Output the [X, Y] coordinate of the center of the cell containing the given text.  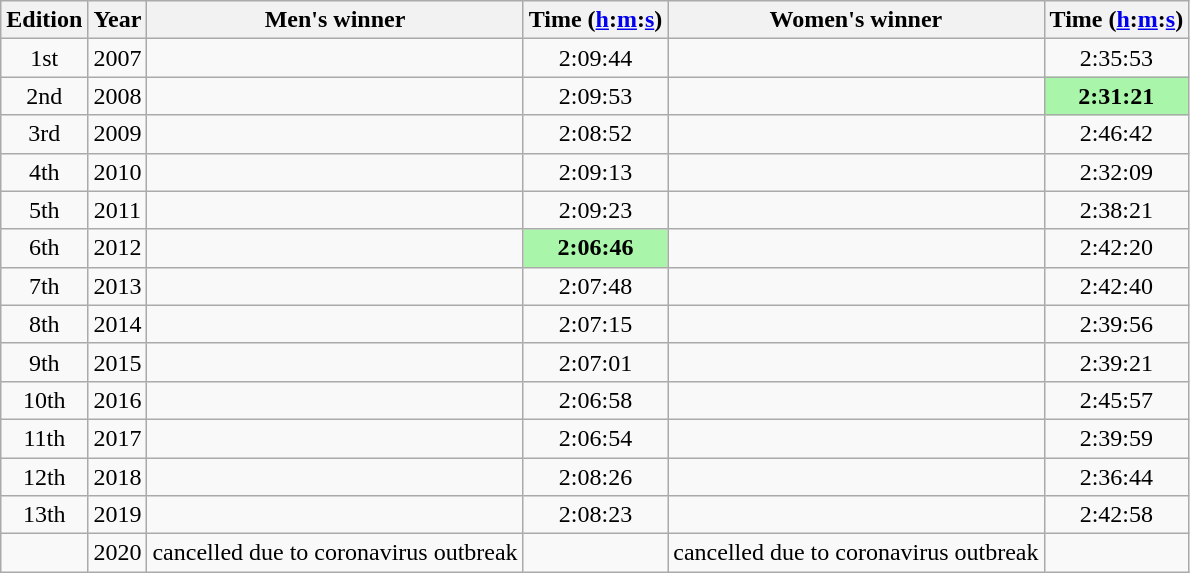
2:39:56 [1116, 324]
6th [44, 248]
2:06:58 [596, 400]
12th [44, 477]
7th [44, 286]
2:09:13 [596, 172]
2020 [118, 553]
2:31:21 [1116, 96]
2:42:20 [1116, 248]
2007 [118, 58]
Year [118, 20]
2:09:53 [596, 96]
2016 [118, 400]
2:46:42 [1116, 134]
2018 [118, 477]
11th [44, 438]
2010 [118, 172]
2:09:44 [596, 58]
2017 [118, 438]
4th [44, 172]
2:36:44 [1116, 477]
2:39:21 [1116, 362]
Women's winner [856, 20]
9th [44, 362]
2015 [118, 362]
2012 [118, 248]
5th [44, 210]
2011 [118, 210]
Edition [44, 20]
2:32:09 [1116, 172]
10th [44, 400]
2:42:58 [1116, 515]
2009 [118, 134]
2:08:23 [596, 515]
2:45:57 [1116, 400]
2:06:54 [596, 438]
2:06:46 [596, 248]
2014 [118, 324]
Men's winner [335, 20]
2013 [118, 286]
2nd [44, 96]
2:38:21 [1116, 210]
2:42:40 [1116, 286]
1st [44, 58]
13th [44, 515]
8th [44, 324]
2019 [118, 515]
2:07:48 [596, 286]
2:35:53 [1116, 58]
2:08:26 [596, 477]
2008 [118, 96]
2:08:52 [596, 134]
2:07:01 [596, 362]
2:07:15 [596, 324]
3rd [44, 134]
2:39:59 [1116, 438]
2:09:23 [596, 210]
